From the cell containing the given text, extract its center point as (x, y) coordinate. 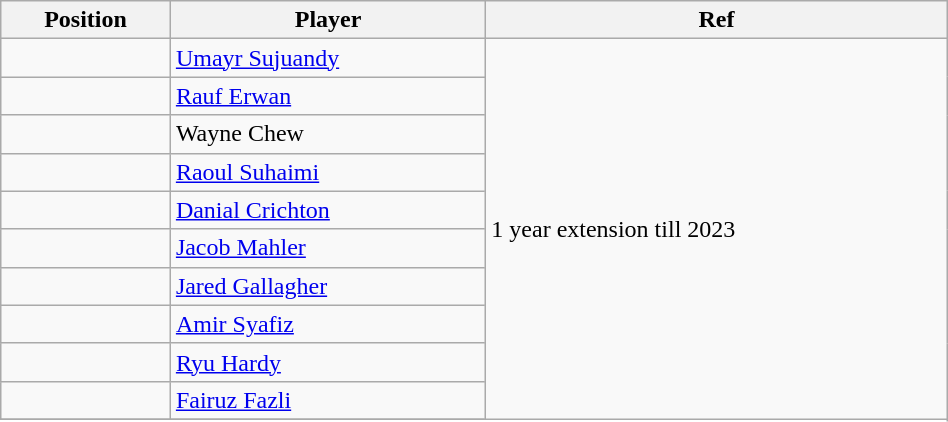
Raoul Suhaimi (328, 172)
Player (328, 20)
Umayr Sujuandy (328, 58)
Ref (716, 20)
Position (86, 20)
Danial Crichton (328, 210)
Jacob Mahler (328, 248)
Jared Gallagher (328, 286)
Amir Syafiz (328, 324)
Rauf Erwan (328, 96)
Fairuz Fazli (328, 400)
1 year extension till 2023 (716, 230)
Wayne Chew (328, 134)
Ryu Hardy (328, 362)
